Return (X, Y) of the center of cell containing provided text 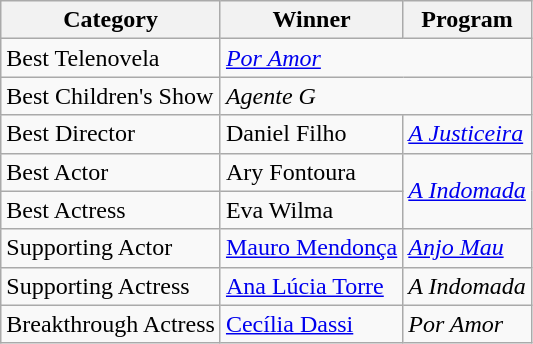
Breakthrough Actress (111, 324)
Best Actor (111, 172)
Best Telenovela (111, 58)
Best Director (111, 134)
Anjo Mau (468, 248)
Cecília Dassi (311, 324)
A Justiceira (468, 134)
Agente G (376, 96)
Ary Fontoura (311, 172)
Supporting Actor (111, 248)
Category (111, 20)
Winner (311, 20)
Best Actress (111, 210)
Supporting Actress (111, 286)
Daniel Filho (311, 134)
Program (468, 20)
Eva Wilma (311, 210)
Ana Lúcia Torre (311, 286)
Mauro Mendonça (311, 248)
Best Children's Show (111, 96)
